Return the (X, Y) coordinate for the center point of the cell that contains the specified text.  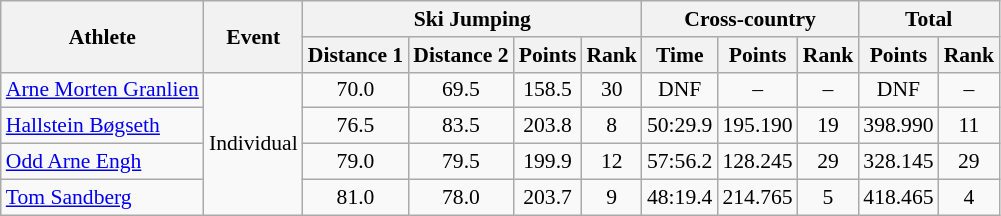
76.5 (356, 126)
30 (612, 90)
158.5 (548, 90)
70.0 (356, 90)
79.5 (460, 162)
Ski Jumping (472, 19)
Tom Sandberg (102, 197)
79.0 (356, 162)
Time (680, 55)
195.190 (757, 126)
Hallstein Bøgseth (102, 126)
78.0 (460, 197)
Athlete (102, 36)
203.7 (548, 197)
9 (612, 197)
50:29.9 (680, 126)
5 (828, 197)
Total (928, 19)
Cross-country (750, 19)
214.765 (757, 197)
199.9 (548, 162)
4 (970, 197)
12 (612, 162)
418.465 (898, 197)
203.8 (548, 126)
48:19.4 (680, 197)
11 (970, 126)
Individual (254, 143)
57:56.2 (680, 162)
328.145 (898, 162)
398.990 (898, 126)
Odd Arne Engh (102, 162)
Distance 1 (356, 55)
69.5 (460, 90)
19 (828, 126)
83.5 (460, 126)
81.0 (356, 197)
Event (254, 36)
Distance 2 (460, 55)
8 (612, 126)
128.245 (757, 162)
Arne Morten Granlien (102, 90)
